Pinpoint the cell where the given text exists, returning its (X, Y) midpoint coordinate. 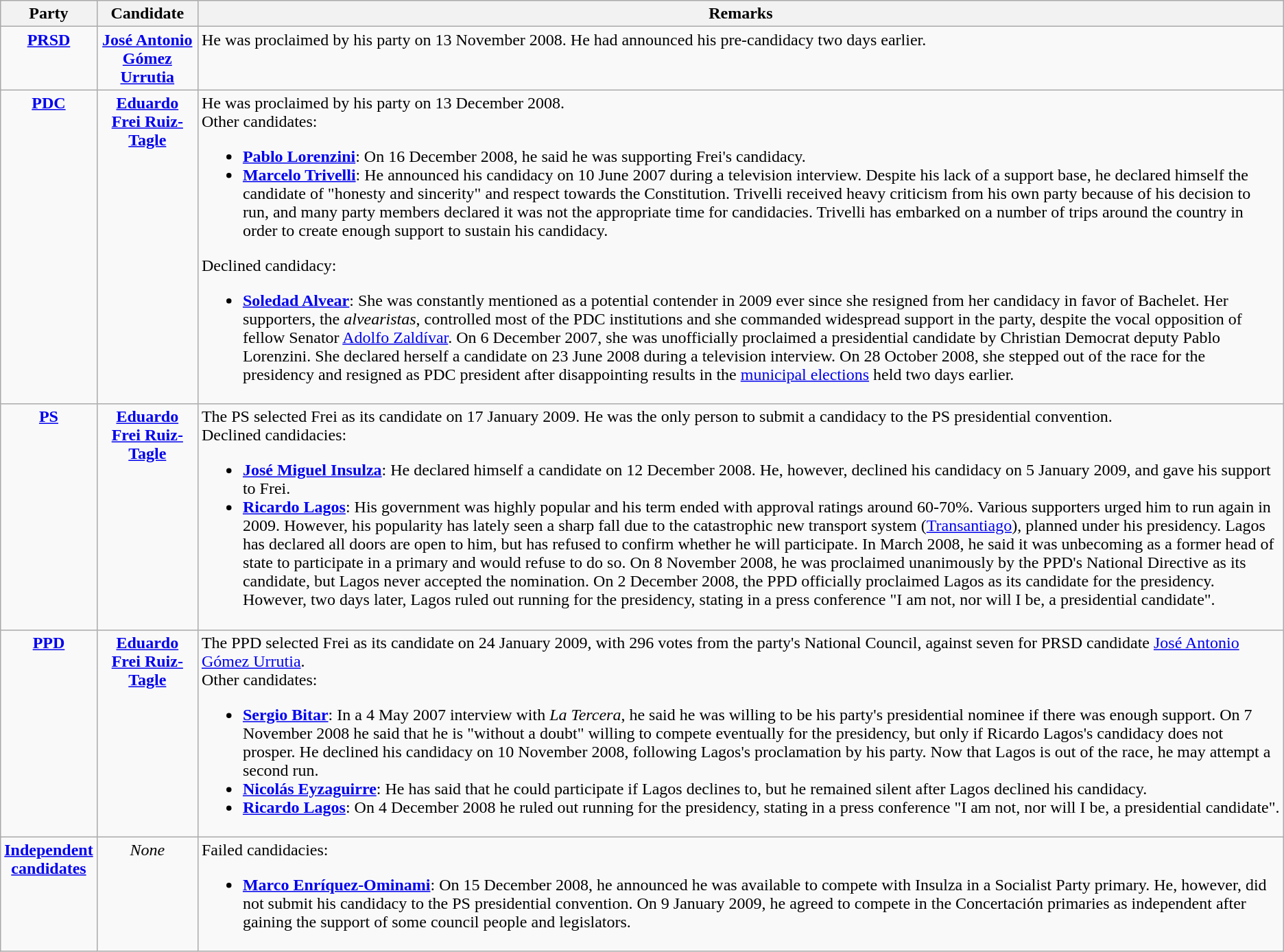
PS (49, 517)
PRSD (49, 58)
Candidate (147, 14)
Independentcandidates (49, 894)
He was proclaimed by his party on 13 November 2008. He had announced his pre-candidacy two days earlier. (741, 58)
None (147, 894)
PDC (49, 247)
Party (49, 14)
José Antonio Gómez Urrutia (147, 58)
Remarks (741, 14)
PPD (49, 733)
